Determine the [X, Y] coordinate at the center of the cell enclosing the given text.  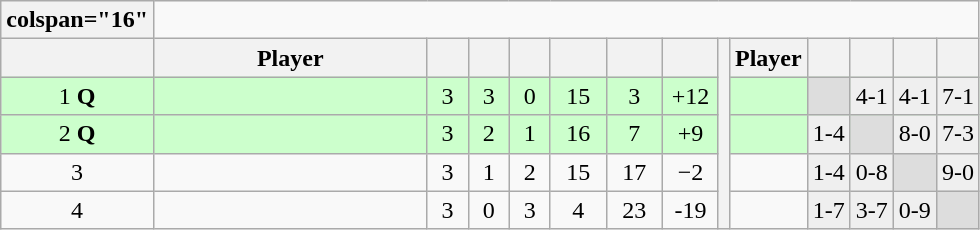
16 [578, 134]
7-3 [958, 134]
1-7 [828, 210]
3-7 [872, 210]
8-0 [914, 134]
2 Q [78, 134]
+12 [690, 96]
9-0 [958, 172]
7 [634, 134]
7-1 [958, 96]
-19 [690, 210]
colspan="16" [78, 20]
−2 [690, 172]
+9 [690, 134]
0-8 [872, 172]
17 [634, 172]
0-9 [914, 210]
1 Q [78, 96]
23 [634, 210]
